Detect which cell encompasses the target text, then output its [X, Y] center coordinate. 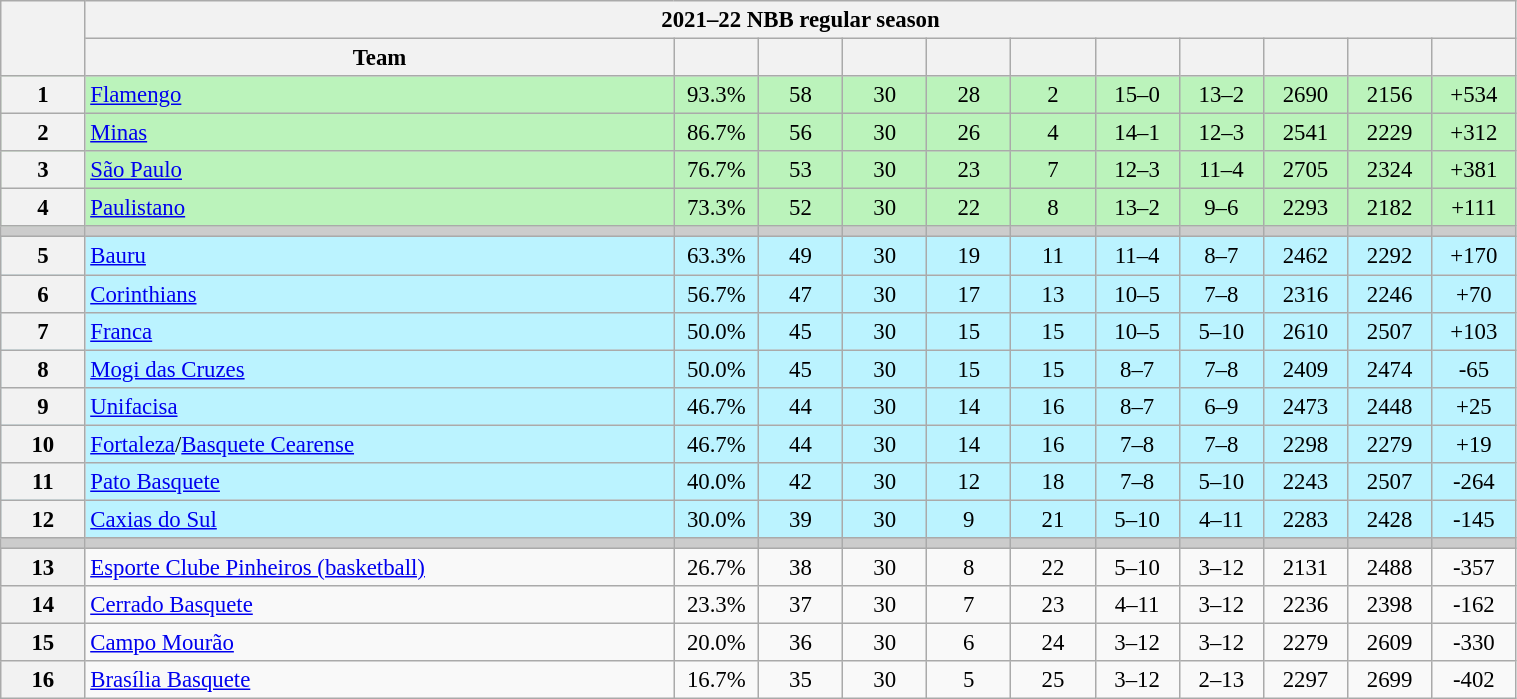
-65 [1474, 369]
24 [1053, 643]
-330 [1474, 643]
53 [800, 170]
+534 [1474, 95]
2236 [1305, 605]
Campo Mourão [380, 643]
2156 [1390, 95]
49 [800, 256]
56.7% [716, 294]
2292 [1390, 256]
36 [800, 643]
2182 [1390, 208]
2705 [1305, 170]
-264 [1474, 482]
93.3% [716, 95]
2229 [1390, 133]
30.0% [716, 519]
2324 [1390, 170]
2610 [1305, 331]
2398 [1390, 605]
52 [800, 208]
10 [43, 444]
42 [800, 482]
2316 [1305, 294]
-357 [1474, 567]
Minas [380, 133]
Bauru [380, 256]
+111 [1474, 208]
Pato Basquete [380, 482]
Unifacisa [380, 406]
14–1 [1137, 133]
Mogi das Cruzes [380, 369]
2699 [1390, 680]
56 [800, 133]
2428 [1390, 519]
9–6 [1221, 208]
Team [380, 58]
Esporte Clube Pinheiros (basketball) [380, 567]
+170 [1474, 256]
2243 [1305, 482]
+381 [1474, 170]
73.3% [716, 208]
2298 [1305, 444]
Franca [380, 331]
2462 [1305, 256]
-402 [1474, 680]
+25 [1474, 406]
Brasília Basquete [380, 680]
20.0% [716, 643]
Corinthians [380, 294]
63.3% [716, 256]
58 [800, 95]
São Paulo [380, 170]
2473 [1305, 406]
Cerrado Basquete [380, 605]
+312 [1474, 133]
38 [800, 567]
15–0 [1137, 95]
+70 [1474, 294]
2293 [1305, 208]
2021–22 NBB regular season [800, 20]
2–13 [1221, 680]
2474 [1390, 369]
2409 [1305, 369]
76.7% [716, 170]
2131 [1305, 567]
+19 [1474, 444]
2488 [1390, 567]
Paulistano [380, 208]
23.3% [716, 605]
-145 [1474, 519]
1 [43, 95]
+103 [1474, 331]
Caxias do Sul [380, 519]
28 [969, 95]
19 [969, 256]
Fortaleza/Basquete Cearense [380, 444]
35 [800, 680]
39 [800, 519]
25 [1053, 680]
Flamengo [380, 95]
2448 [1390, 406]
26 [969, 133]
2541 [1305, 133]
2690 [1305, 95]
-162 [1474, 605]
6–9 [1221, 406]
2283 [1305, 519]
16.7% [716, 680]
2246 [1390, 294]
2609 [1390, 643]
3 [43, 170]
47 [800, 294]
26.7% [716, 567]
86.7% [716, 133]
17 [969, 294]
18 [1053, 482]
37 [800, 605]
21 [1053, 519]
40.0% [716, 482]
2297 [1305, 680]
